Pinpoint the cell where the given text exists, returning its [X, Y] midpoint coordinate. 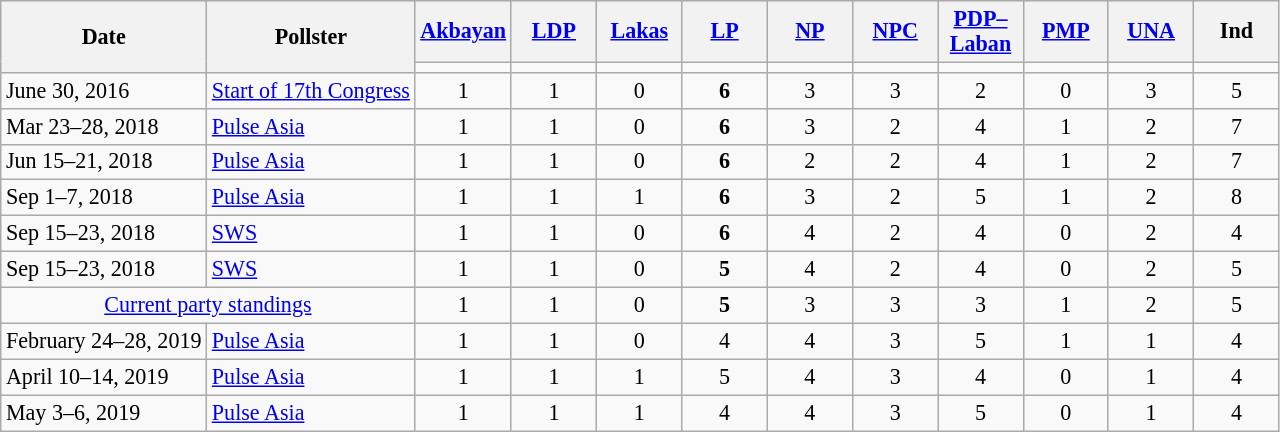
Ind [1236, 30]
Jun 15–21, 2018 [104, 162]
Date [104, 36]
LDP [554, 30]
PMP [1066, 30]
PDP–Laban [980, 30]
Sep 1–7, 2018 [104, 198]
Akbayan [463, 30]
8 [1236, 198]
Start of 17th Congress [311, 90]
Current party standings [208, 305]
NPC [896, 30]
February 24–28, 2019 [104, 341]
UNA [1150, 30]
Mar 23–28, 2018 [104, 126]
NP [810, 30]
LP [724, 30]
May 3–6, 2019 [104, 412]
June 30, 2016 [104, 90]
Pollster [311, 36]
Lakas [640, 30]
April 10–14, 2019 [104, 377]
